Search for the cell housing the specified text and yield its (X, Y) center coordinate. 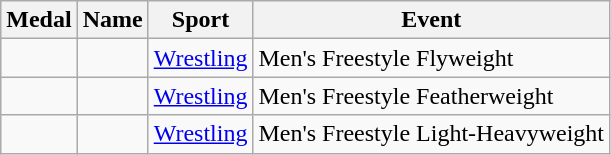
Sport (200, 20)
Men's Freestyle Featherweight (432, 96)
Name (112, 20)
Men's Freestyle Flyweight (432, 58)
Event (432, 20)
Medal (39, 20)
Men's Freestyle Light-Heavyweight (432, 134)
